Return [X, Y] of the center of cell containing provided text 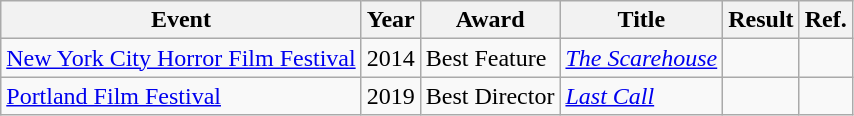
Ref. [826, 20]
2019 [390, 96]
Year [390, 20]
Last Call [642, 96]
The Scarehouse [642, 58]
Portland Film Festival [181, 96]
Result [761, 20]
Event [181, 20]
Best Feature [490, 58]
Title [642, 20]
Award [490, 20]
Best Director [490, 96]
2014 [390, 58]
New York City Horror Film Festival [181, 58]
